Search for the cell housing the specified text and yield its (x, y) center coordinate. 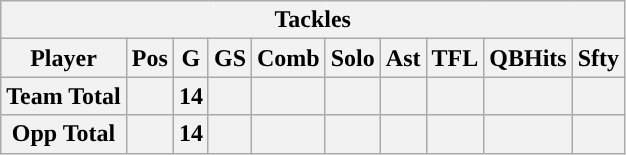
Tackles (313, 20)
QBHits (528, 58)
Pos (150, 58)
Comb (289, 58)
Team Total (64, 96)
Sfty (598, 58)
Player (64, 58)
Solo (352, 58)
Ast (403, 58)
TFL (455, 58)
GS (230, 58)
G (190, 58)
Opp Total (64, 134)
